Return the [X, Y] coordinate for the center point of the cell that contains the specified text.  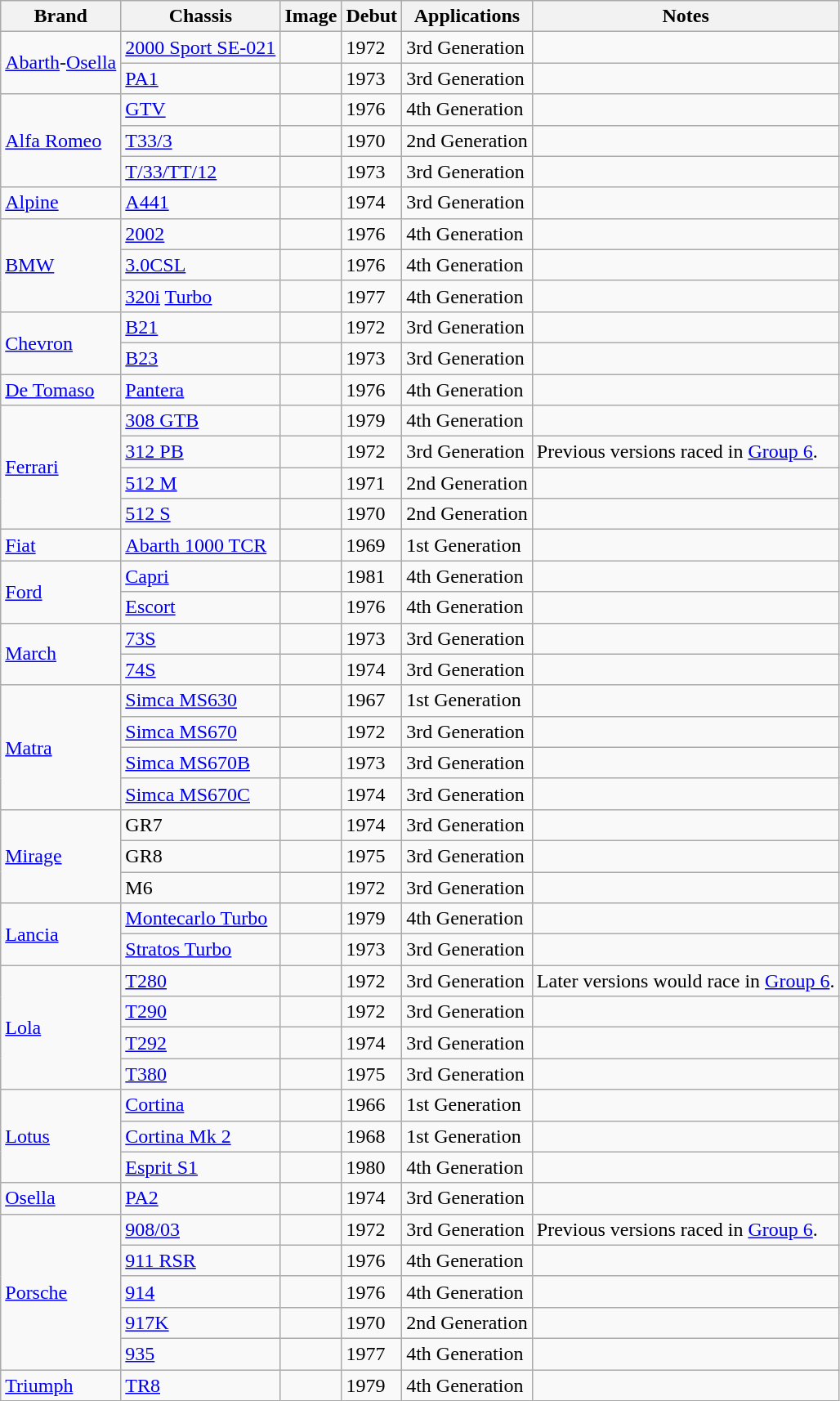
TR8 [201, 1385]
1966 [372, 1105]
Debut [372, 16]
Mirage [60, 856]
Applications [467, 16]
Abarth-Osella [60, 63]
Fiat [60, 545]
Ferrari [60, 468]
Simca MS670 [201, 732]
T/33/TT/12 [201, 172]
T33/3 [201, 141]
Triumph [60, 1385]
BMW [60, 265]
Image [311, 16]
Ford [60, 592]
1967 [372, 700]
320i Turbo [201, 296]
312 PB [201, 452]
512 M [201, 483]
935 [201, 1354]
Pantera [201, 390]
917K [201, 1323]
3.0CSL [201, 265]
512 S [201, 514]
Cortina Mk 2 [201, 1136]
2002 [201, 234]
A441 [201, 203]
B23 [201, 358]
T280 [201, 981]
PA2 [201, 1198]
911 RSR [201, 1260]
1971 [372, 483]
T290 [201, 1012]
GR8 [201, 856]
March [60, 654]
Matra [60, 747]
908/03 [201, 1229]
Osella [60, 1198]
Simca MS670C [201, 794]
308 GTB [201, 421]
Capri [201, 576]
Alfa Romeo [60, 141]
Lola [60, 1027]
Notes [686, 16]
Simca MS670B [201, 763]
Escort [201, 607]
GR7 [201, 825]
1981 [372, 576]
1980 [372, 1167]
Lancia [60, 934]
2000 Sport SE-021 [201, 47]
74S [201, 669]
1968 [372, 1136]
Lotus [60, 1136]
T380 [201, 1074]
Stratos Turbo [201, 950]
914 [201, 1291]
1969 [372, 545]
Esprit S1 [201, 1167]
Brand [60, 16]
73S [201, 638]
Simca MS630 [201, 700]
GTV [201, 110]
Abarth 1000 TCR [201, 545]
T292 [201, 1043]
Porsche [60, 1291]
Montecarlo Turbo [201, 919]
PA1 [201, 78]
Later versions would race in Group 6. [686, 981]
Chevron [60, 342]
De Tomaso [60, 390]
Cortina [201, 1105]
Chassis [201, 16]
Alpine [60, 203]
M6 [201, 887]
B21 [201, 327]
